Identify which cell holds the provided text, then report its [X, Y] central coordinate. 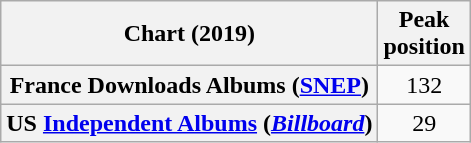
France Downloads Albums (SNEP) [190, 85]
Chart (2019) [190, 34]
132 [424, 85]
Peakposition [424, 34]
US Independent Albums (Billboard) [190, 123]
29 [424, 123]
